Identify which cell holds the provided text, then report its (x, y) central coordinate. 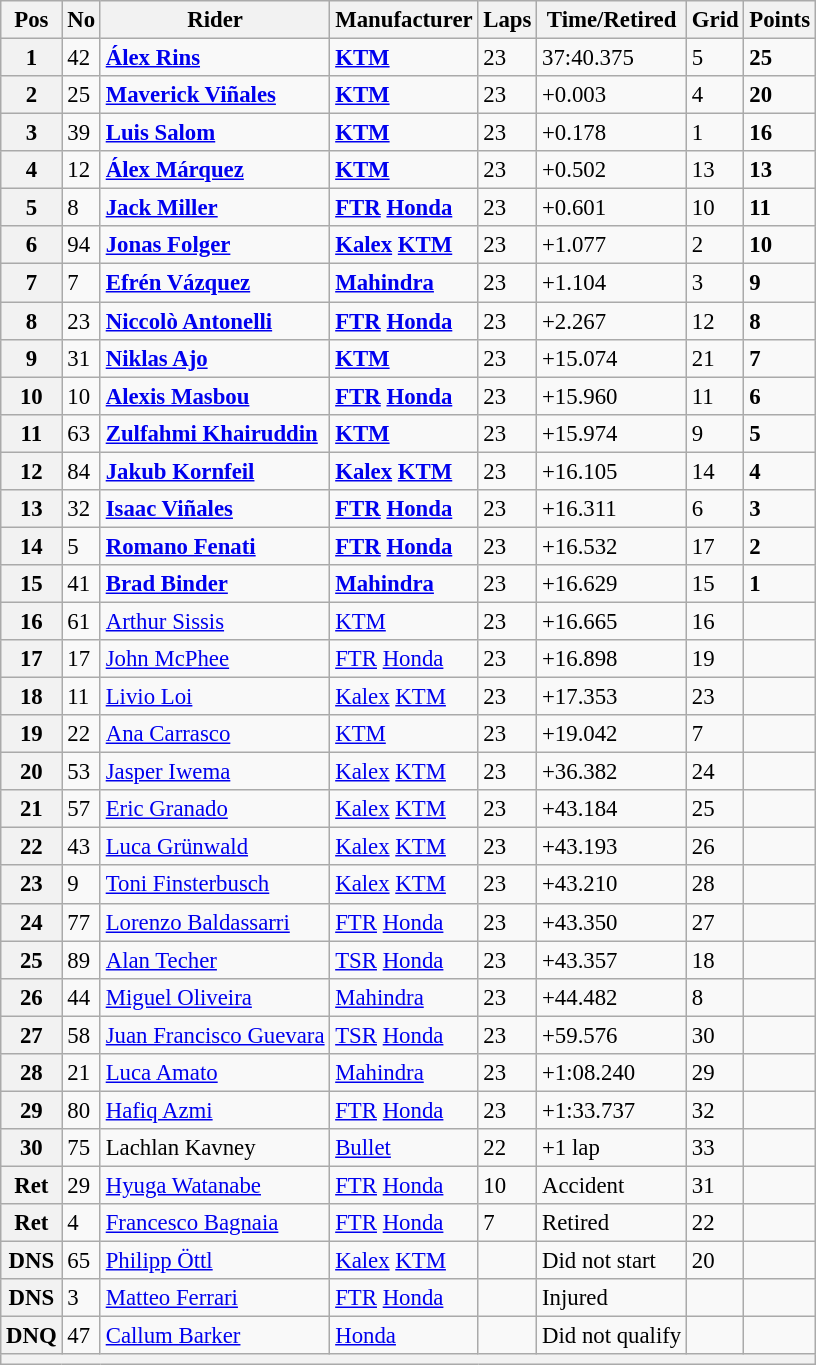
+0.601 (612, 208)
+1.104 (612, 283)
57 (81, 809)
Retired (612, 1223)
+15.074 (612, 358)
Alan Techer (214, 960)
Honda (404, 1336)
+2.267 (612, 321)
Hafiq Azmi (214, 1110)
Manufacturer (404, 20)
+59.576 (612, 1035)
No (81, 20)
58 (81, 1035)
+43.193 (612, 847)
Isaac Viñales (214, 509)
Álex Márquez (214, 170)
+1.077 (612, 245)
Did not start (612, 1261)
Romano Fenati (214, 546)
Luca Grünwald (214, 847)
Arthur Sissis (214, 621)
+16.898 (612, 659)
43 (81, 847)
94 (81, 245)
+0.178 (612, 133)
65 (81, 1261)
Rider (214, 20)
Miguel Oliveira (214, 997)
Accident (612, 1185)
+0.003 (612, 95)
61 (81, 621)
Francesco Bagnaia (214, 1223)
Bullet (404, 1148)
Philipp Öttl (214, 1261)
+43.357 (612, 960)
John McPhee (214, 659)
Juan Francisco Guevara (214, 1035)
Lachlan Kavney (214, 1148)
Injured (612, 1298)
Niklas Ajo (214, 358)
Efrén Vázquez (214, 283)
Lorenzo Baldassarri (214, 922)
Time/Retired (612, 20)
47 (81, 1336)
Ana Carrasco (214, 734)
80 (81, 1110)
Jack Miller (214, 208)
+43.350 (612, 922)
+16.105 (612, 471)
Callum Barker (214, 1336)
44 (81, 997)
Toni Finsterbusch (214, 885)
84 (81, 471)
+16.665 (612, 621)
75 (81, 1148)
DNQ (32, 1336)
+1 lap (612, 1148)
Jasper Iwema (214, 772)
Niccolò Antonelli (214, 321)
Jonas Folger (214, 245)
+36.382 (612, 772)
42 (81, 58)
+1:08.240 (612, 1073)
Laps (508, 20)
89 (81, 960)
41 (81, 584)
Alexis Masbou (214, 396)
Luis Salom (214, 133)
+15.974 (612, 433)
+16.532 (612, 546)
Álex Rins (214, 58)
Brad Binder (214, 584)
+1:33.737 (612, 1110)
37:40.375 (612, 58)
Did not qualify (612, 1336)
77 (81, 922)
+44.482 (612, 997)
Livio Loi (214, 697)
+15.960 (612, 396)
+19.042 (612, 734)
Pos (32, 20)
+16.629 (612, 584)
+16.311 (612, 509)
33 (716, 1148)
+43.210 (612, 885)
39 (81, 133)
Zulfahmi Khairuddin (214, 433)
Grid (716, 20)
53 (81, 772)
Luca Amato (214, 1073)
Eric Granado (214, 809)
Maverick Viñales (214, 95)
Jakub Kornfeil (214, 471)
Points (780, 20)
Matteo Ferrari (214, 1298)
Hyuga Watanabe (214, 1185)
+17.353 (612, 697)
63 (81, 433)
+43.184 (612, 809)
+0.502 (612, 170)
